Find where the given text appears and provide that cell's center as [X, Y] coordinate. 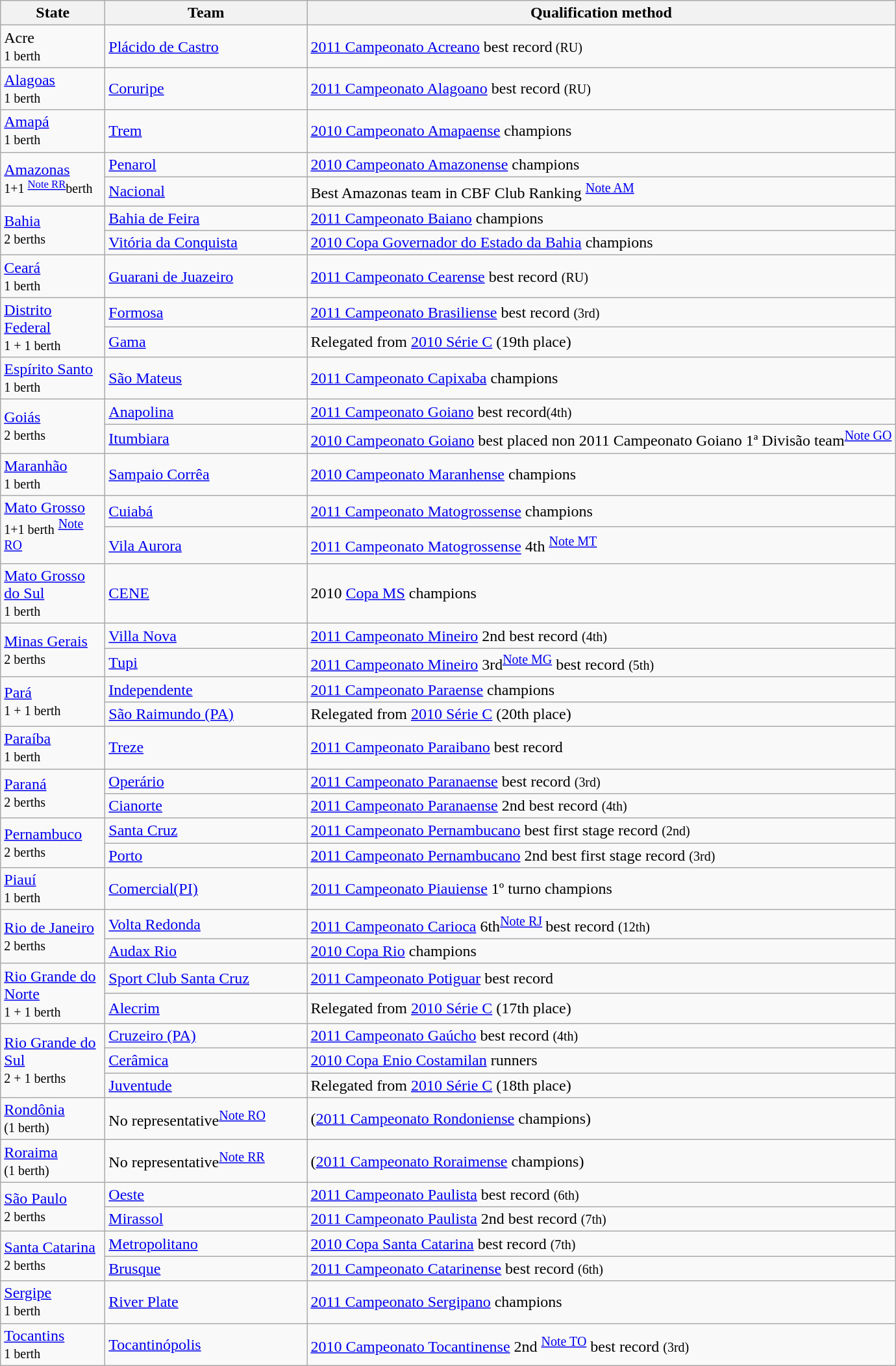
Villa Nova [206, 636]
2011 Campeonato Paulista best record (6th) [601, 1195]
2011 Campeonato Paranaense 2nd best record (4th) [601, 806]
Rio Grande do Norte1 + 1 berth [53, 993]
2011 Campeonato Pernambucano 2nd best first stage record (3rd) [601, 855]
Vitória da Conquista [206, 243]
Bahia2 berths [53, 231]
Cruzeiro (PA) [206, 1036]
2011 Campeonato Baiano champions [601, 218]
2011 Campeonato Pernambucano best first stage record (2nd) [601, 831]
Amazonas1+1 Note RRberth [53, 179]
2010 Campeonato Amapaense champions [601, 131]
Penarol [206, 164]
Tocantins 1 berth [53, 1345]
Relegated from 2010 Série C (18th place) [601, 1085]
Cerâmica [206, 1061]
2010 Copa Rio champions [601, 951]
Trem [206, 131]
Cianorte [206, 806]
Acre1 berth [53, 47]
Mirassol [206, 1219]
2011 Campeonato Mineiro 3rdNote MG best record (5th) [601, 663]
Sport Club Santa Cruz [206, 978]
Paraná2 berths [53, 794]
Alagoas1 berth [53, 88]
Alecrim [206, 1008]
Ceará1 berth [53, 277]
2011 Campeonato Mineiro 2nd best record (4th) [601, 636]
Sampaio Corrêa [206, 474]
Vila Aurora [206, 546]
2011 Campeonato Matogrossense champions [601, 511]
2011 Campeonato Sergipano champions [601, 1302]
CENE [206, 594]
Minas Gerais2 berths [53, 651]
Nacional [206, 191]
2011 Campeonato Carioca 6thNote RJ best record (12th) [601, 925]
São Paulo2 berths [53, 1207]
2011 Campeonato Acreano best record (RU) [601, 47]
2011 Campeonato Goiano best record(4th) [601, 412]
2010 Campeonato Maranhense champions [601, 474]
Treze [206, 747]
2011 Campeonato Alagoano best record (RU) [601, 88]
2010 Copa Governador do Estado da Bahia champions [601, 243]
2010 Copa Enio Costamilan runners [601, 1061]
2011 Campeonato Capixaba champions [601, 378]
Pará1 + 1 berth [53, 702]
Relegated from 2010 Série C (20th place) [601, 714]
Roraima(1 berth) [53, 1161]
Plácido de Castro [206, 47]
Relegated from 2010 Série C (17th place) [601, 1008]
Coruripe [206, 88]
Best Amazonas team in CBF Club Ranking Note AM [601, 191]
Gama [206, 342]
Metropolitano [206, 1244]
Amapá1 berth [53, 131]
Tupi [206, 663]
Maranhão1 berth [53, 474]
Volta Redonda [206, 925]
Mato Grosso1+1 berth Note RO [53, 530]
Team [206, 13]
Cuiabá [206, 511]
Qualification method [601, 13]
2011 Campeonato Potiguar best record [601, 978]
Itumbiara [206, 439]
No representativeNote RO [206, 1119]
Comercial(PI) [206, 889]
No representativeNote RR [206, 1161]
2011 Campeonato Paranaense best record (3rd) [601, 781]
Oeste [206, 1195]
Brusque [206, 1269]
2011 Campeonato Paraense champions [601, 689]
Pernambuco2 berths [53, 843]
2010 Campeonato Amazonense champions [601, 164]
State [53, 13]
Formosa [206, 312]
Independente [206, 689]
Bahia de Feira [206, 218]
Distrito Federal1 + 1 berth [53, 327]
(2011 Campeonato Roraimense champions) [601, 1161]
São Mateus [206, 378]
2010 Campeonato Tocantinense 2nd Note TO best record (3rd) [601, 1345]
Porto [206, 855]
2011 Campeonato Paulista 2nd best record (7th) [601, 1219]
Tocantinópolis [206, 1345]
Anapolina [206, 412]
Paraíba1 berth [53, 747]
Sergipe1 berth [53, 1302]
2010 Campeonato Goiano best placed non 2011 Campeonato Goiano 1ª Divisão teamNote GO [601, 439]
(2011 Campeonato Rondoniense champions) [601, 1119]
2010 Copa MS champions [601, 594]
Rio Grande do Sul2 + 1 berths [53, 1061]
2011 Campeonato Brasiliense best record (3rd) [601, 312]
2011 Campeonato Catarinense best record (6th) [601, 1269]
2011 Campeonato Paraibano best record [601, 747]
Rio de Janeiro2 berths [53, 937]
Santa Cruz [206, 831]
Espírito Santo1 berth [53, 378]
Audax Rio [206, 951]
Mato Grosso do Sul1 berth [53, 594]
Operário [206, 781]
2011 Campeonato Piauiense 1º turno champions [601, 889]
São Raimundo (PA) [206, 714]
Rondônia(1 berth) [53, 1119]
Relegated from 2010 Série C (19th place) [601, 342]
River Plate [206, 1302]
Piauí1 berth [53, 889]
Guarani de Juazeiro [206, 277]
Juventude [206, 1085]
2011 Campeonato Matogrossense 4th Note MT [601, 546]
Goiás2 berths [53, 426]
2011 Campeonato Cearense best record (RU) [601, 277]
2011 Campeonato Gaúcho best record (4th) [601, 1036]
2010 Copa Santa Catarina best record (7th) [601, 1244]
Santa Catarina2 berths [53, 1256]
